Determine the (X, Y) coordinate at the center of the cell enclosing the given text.  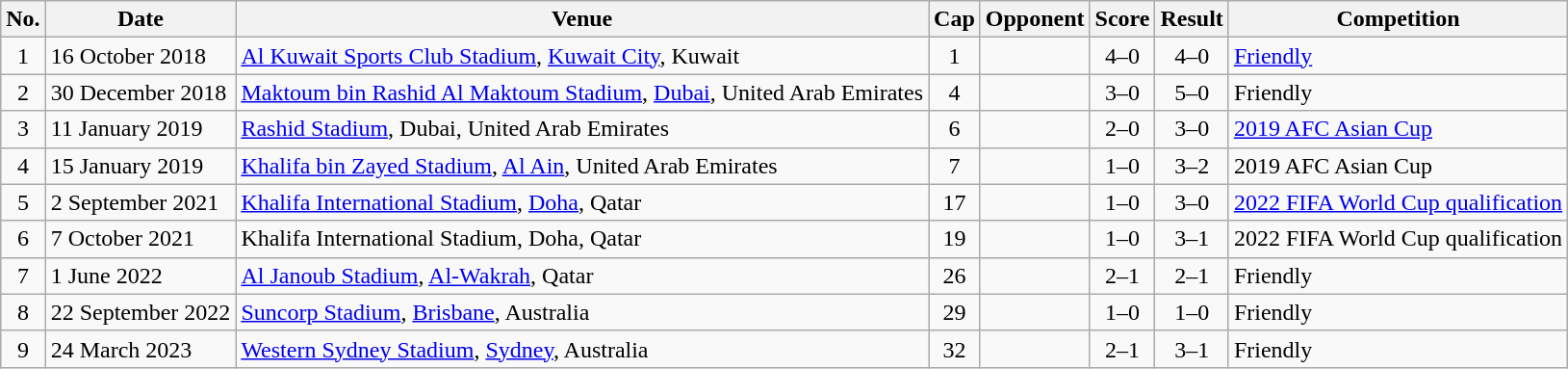
9 (23, 349)
Khalifa bin Zayed Stadium, Al Ain, United Arab Emirates (582, 166)
Maktoum bin Rashid Al Maktoum Stadium, Dubai, United Arab Emirates (582, 92)
1 June 2022 (141, 276)
32 (955, 349)
Date (141, 19)
15 January 2019 (141, 166)
7 October 2021 (141, 239)
16 October 2018 (141, 56)
Suncorp Stadium, Brisbane, Australia (582, 312)
8 (23, 312)
3–2 (1192, 166)
5–0 (1192, 92)
26 (955, 276)
Cap (955, 19)
Result (1192, 19)
19 (955, 239)
Opponent (1035, 19)
Al Janoub Stadium, Al-Wakrah, Qatar (582, 276)
Competition (1398, 19)
24 March 2023 (141, 349)
Al Kuwait Sports Club Stadium, Kuwait City, Kuwait (582, 56)
2–0 (1122, 129)
11 January 2019 (141, 129)
17 (955, 202)
30 December 2018 (141, 92)
Western Sydney Stadium, Sydney, Australia (582, 349)
Rashid Stadium, Dubai, United Arab Emirates (582, 129)
5 (23, 202)
Venue (582, 19)
Score (1122, 19)
2 (23, 92)
3 (23, 129)
29 (955, 312)
No. (23, 19)
22 September 2022 (141, 312)
2 September 2021 (141, 202)
